Return (x, y) of the center of cell containing provided text 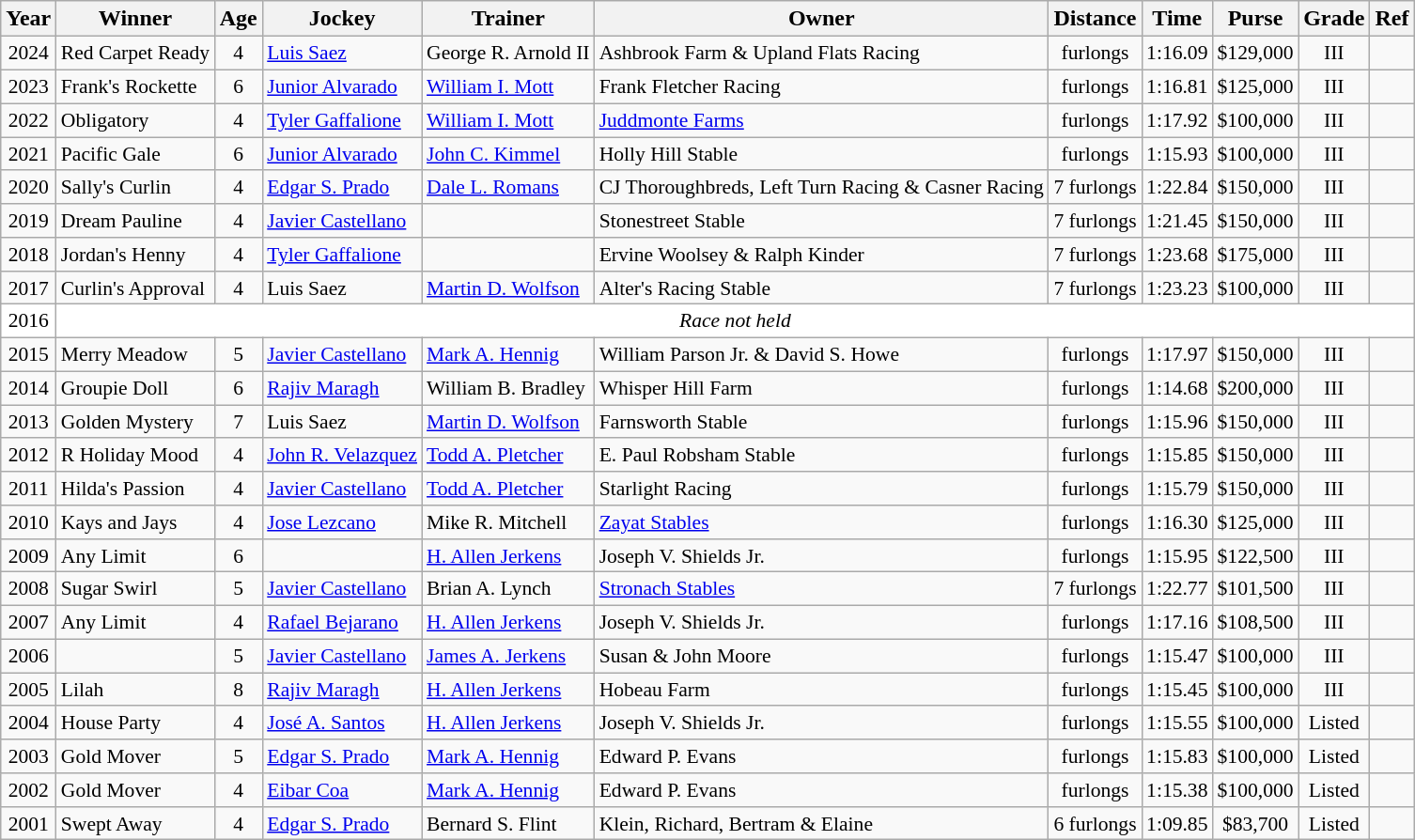
2006 (28, 656)
Ref (1392, 19)
Pacific Gale (135, 154)
Sally's Curlin (135, 187)
1:22.84 (1176, 187)
Starlight Racing (821, 489)
$129,000 (1255, 54)
2002 (28, 790)
William Parson Jr. & David S. Howe (821, 354)
2014 (28, 388)
Race not held (735, 321)
Alter's Racing Stable (821, 288)
1:14.68 (1176, 388)
Winner (135, 19)
Whisper Hill Farm (821, 388)
2011 (28, 489)
1:16.09 (1176, 54)
Ashbrook Farm & Upland Flats Racing (821, 54)
Golden Mystery (135, 422)
1:17.92 (1176, 120)
$175,000 (1255, 255)
1:15.45 (1176, 690)
George R. Arnold II (508, 54)
House Party (135, 723)
2009 (28, 555)
Zayat Stables (821, 522)
Frank Fletcher Racing (821, 86)
Distance (1096, 19)
Groupie Doll (135, 388)
1:15.55 (1176, 723)
1:23.23 (1176, 288)
1:15.47 (1176, 656)
Age (239, 19)
2015 (28, 354)
Hobeau Farm (821, 690)
William B. Bradley (508, 388)
Ervine Woolsey & Ralph Kinder (821, 255)
1:23.68 (1176, 255)
Obligatory (135, 120)
Farnsworth Stable (821, 422)
$83,700 (1255, 823)
1:15.83 (1176, 756)
1:15.96 (1176, 422)
Holly Hill Stable (821, 154)
Rafael Bejarano (342, 622)
2022 (28, 120)
Frank's Rockette (135, 86)
Trainer (508, 19)
1:09.85 (1176, 823)
1:15.85 (1176, 455)
Curlin's Approval (135, 288)
8 (239, 690)
CJ Thoroughbreds, Left Turn Racing & Casner Racing (821, 187)
Purse (1255, 19)
1:17.16 (1176, 622)
E. Paul Robsham Stable (821, 455)
R Holiday Mood (135, 455)
7 (239, 422)
2018 (28, 255)
Swept Away (135, 823)
2016 (28, 321)
1:16.30 (1176, 522)
2013 (28, 422)
Dream Pauline (135, 221)
2003 (28, 756)
Time (1176, 19)
Jordan's Henny (135, 255)
Lilah (135, 690)
2019 (28, 221)
2020 (28, 187)
Stronach Stables (821, 589)
$122,500 (1255, 555)
2007 (28, 622)
2012 (28, 455)
2017 (28, 288)
2008 (28, 589)
2023 (28, 86)
1:15.95 (1176, 555)
2001 (28, 823)
Klein, Richard, Bertram & Elaine (821, 823)
Susan & John Moore (821, 656)
Grade (1334, 19)
1:16.81 (1176, 86)
Hilda's Passion (135, 489)
2021 (28, 154)
1:21.45 (1176, 221)
1:15.93 (1176, 154)
Merry Meadow (135, 354)
1:15.79 (1176, 489)
$101,500 (1255, 589)
John C. Kimmel (508, 154)
Jockey (342, 19)
Kays and Jays (135, 522)
Jose Lezcano (342, 522)
Sugar Swirl (135, 589)
1:22.77 (1176, 589)
2010 (28, 522)
John R. Velazquez (342, 455)
Dale L. Romans (508, 187)
6 furlongs (1096, 823)
Juddmonte Farms (821, 120)
1:17.97 (1176, 354)
2004 (28, 723)
Stonestreet Stable (821, 221)
Eibar Coa (342, 790)
James A. Jerkens (508, 656)
Owner (821, 19)
$200,000 (1255, 388)
2024 (28, 54)
2005 (28, 690)
$108,500 (1255, 622)
Mike R. Mitchell (508, 522)
Brian A. Lynch (508, 589)
Red Carpet Ready (135, 54)
1:15.38 (1176, 790)
José A. Santos (342, 723)
Year (28, 19)
Bernard S. Flint (508, 823)
